Provide the (X, Y) coordinate of the cell's center where the given text is located.  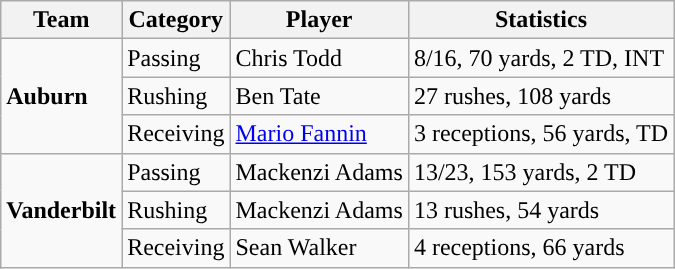
Chris Todd (319, 58)
Team (62, 20)
Player (319, 20)
8/16, 70 yards, 2 TD, INT (540, 58)
13 rushes, 54 yards (540, 210)
Ben Tate (319, 96)
13/23, 153 yards, 2 TD (540, 172)
3 receptions, 56 yards, TD (540, 134)
Statistics (540, 20)
Sean Walker (319, 248)
Mario Fannin (319, 134)
4 receptions, 66 yards (540, 248)
Category (176, 20)
27 rushes, 108 yards (540, 96)
Vanderbilt (62, 210)
Auburn (62, 96)
